Provide the (x, y) coordinate of the cell's center where the given text is located.  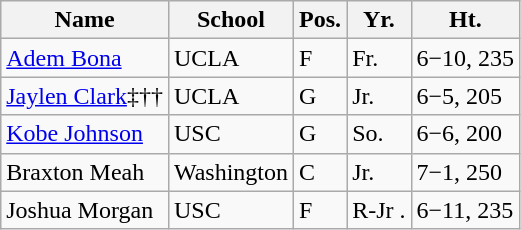
Washington (230, 172)
So. (379, 134)
6−11, 235 (466, 210)
6−10, 235 (466, 58)
6−6, 200 (466, 134)
Joshua Morgan (85, 210)
7−1, 250 (466, 172)
Ht. (466, 20)
School (230, 20)
Fr. (379, 58)
R-Jr . (379, 210)
6−5, 205 (466, 96)
Yr. (379, 20)
Jaylen Clark‡†† (85, 96)
C (320, 172)
Pos. (320, 20)
Kobe Johnson (85, 134)
Name (85, 20)
Adem Bona (85, 58)
Braxton Meah (85, 172)
